Extract the (X, Y) coordinate from the center of the cell holding the provided text.  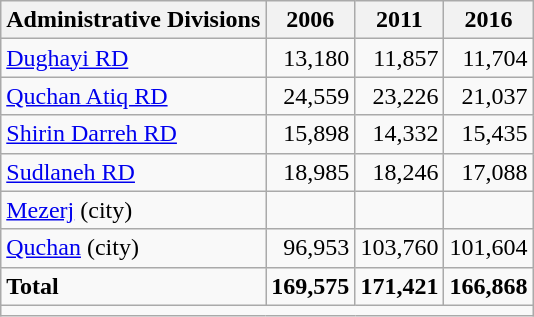
Quchan (city) (134, 248)
Quchan Atiq RD (134, 96)
Sudlaneh RD (134, 172)
Mezerj (city) (134, 210)
171,421 (400, 286)
96,953 (310, 248)
14,332 (400, 134)
2011 (400, 20)
Total (134, 286)
Administrative Divisions (134, 20)
23,226 (400, 96)
17,088 (488, 172)
15,435 (488, 134)
103,760 (400, 248)
2016 (488, 20)
11,857 (400, 58)
15,898 (310, 134)
169,575 (310, 286)
18,246 (400, 172)
Dughayi RD (134, 58)
18,985 (310, 172)
24,559 (310, 96)
21,037 (488, 96)
11,704 (488, 58)
13,180 (310, 58)
101,604 (488, 248)
Shirin Darreh RD (134, 134)
166,868 (488, 286)
2006 (310, 20)
